Identify which cell holds the provided text, then report its (X, Y) central coordinate. 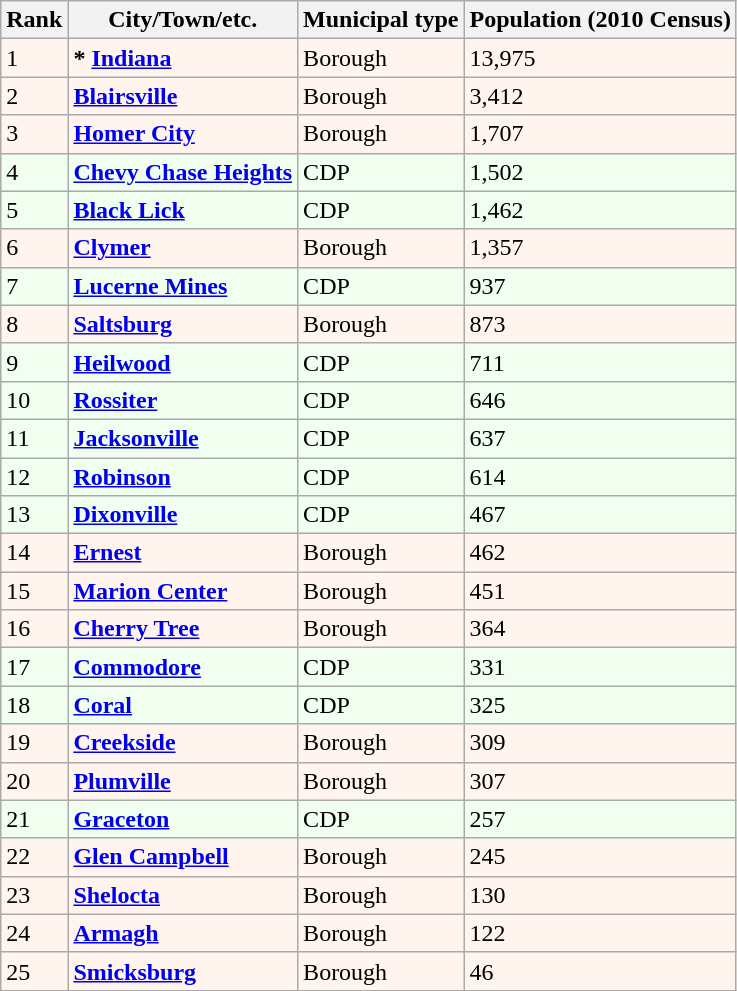
1,357 (600, 248)
1,707 (600, 134)
614 (600, 477)
7 (34, 286)
8 (34, 324)
11 (34, 438)
Coral (183, 705)
1,462 (600, 210)
122 (600, 933)
25 (34, 971)
Cherry Tree (183, 629)
* Indiana (183, 58)
309 (600, 743)
711 (600, 362)
Rossiter (183, 400)
23 (34, 895)
13 (34, 515)
Marion Center (183, 591)
Ernest (183, 553)
1 (34, 58)
Graceton (183, 819)
130 (600, 895)
Shelocta (183, 895)
Population (2010 Census) (600, 20)
20 (34, 781)
24 (34, 933)
Clymer (183, 248)
646 (600, 400)
245 (600, 857)
15 (34, 591)
Lucerne Mines (183, 286)
Homer City (183, 134)
Plumville (183, 781)
9 (34, 362)
331 (600, 667)
4 (34, 172)
10 (34, 400)
Robinson (183, 477)
19 (34, 743)
Saltsburg (183, 324)
462 (600, 553)
637 (600, 438)
364 (600, 629)
Armagh (183, 933)
325 (600, 705)
3 (34, 134)
Heilwood (183, 362)
6 (34, 248)
City/Town/etc. (183, 20)
Commodore (183, 667)
257 (600, 819)
Municipal type (381, 20)
12 (34, 477)
Blairsville (183, 96)
46 (600, 971)
467 (600, 515)
1,502 (600, 172)
22 (34, 857)
Smicksburg (183, 971)
21 (34, 819)
Glen Campbell (183, 857)
17 (34, 667)
Black Lick (183, 210)
16 (34, 629)
Jacksonville (183, 438)
Dixonville (183, 515)
13,975 (600, 58)
Creekside (183, 743)
451 (600, 591)
937 (600, 286)
Chevy Chase Heights (183, 172)
307 (600, 781)
18 (34, 705)
5 (34, 210)
14 (34, 553)
2 (34, 96)
873 (600, 324)
Rank (34, 20)
3,412 (600, 96)
